Find where the given text appears and provide that cell's center as (X, Y) coordinate. 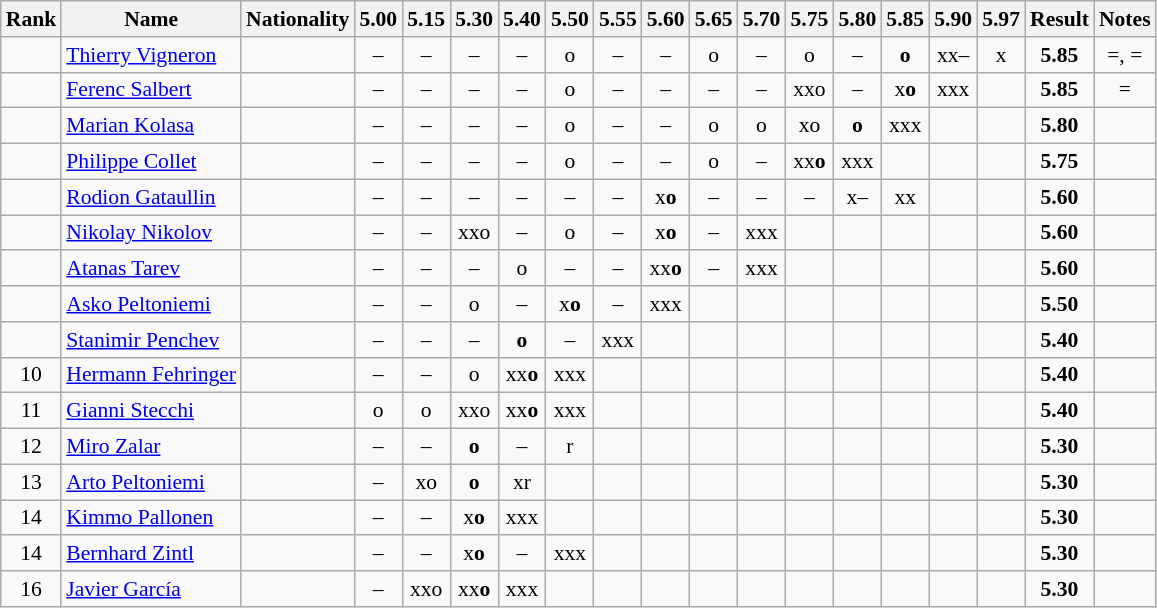
Thierry Vigneron (151, 55)
5.90 (953, 19)
Philippe Collet (151, 162)
Stanimir Penchev (151, 340)
Gianni Stecchi (151, 411)
xr (522, 482)
5.00 (378, 19)
=, = (1125, 55)
5.65 (714, 19)
Nationality (298, 19)
Rodion Gataullin (151, 197)
Notes (1125, 19)
Asko Peltoniemi (151, 304)
Hermann Fehringer (151, 375)
5.15 (426, 19)
Rank (32, 19)
Kimmo Pallonen (151, 518)
x– (857, 197)
Ferenc Salbert (151, 90)
Bernhard Zintl (151, 554)
5.97 (1001, 19)
10 (32, 375)
Arto Peltoniemi (151, 482)
= (1125, 90)
Miro Zalar (151, 447)
xx– (953, 55)
Nikolay Nikolov (151, 233)
Javier García (151, 589)
5.55 (618, 19)
x (1001, 55)
5.70 (762, 19)
Result (1060, 19)
Atanas Tarev (151, 269)
12 (32, 447)
13 (32, 482)
xx (905, 197)
Name (151, 19)
16 (32, 589)
11 (32, 411)
r (570, 447)
Marian Kolasa (151, 126)
